Capture the cell that displays the provided text and extract its (X, Y) central coordinate. 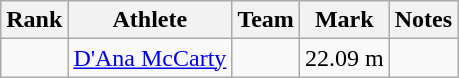
22.09 m (344, 58)
Notes (423, 20)
Team (266, 20)
Athlete (150, 20)
Rank (34, 20)
Mark (344, 20)
D'Ana McCarty (150, 58)
